Capture the cell that displays the provided text and extract its [x, y] central coordinate. 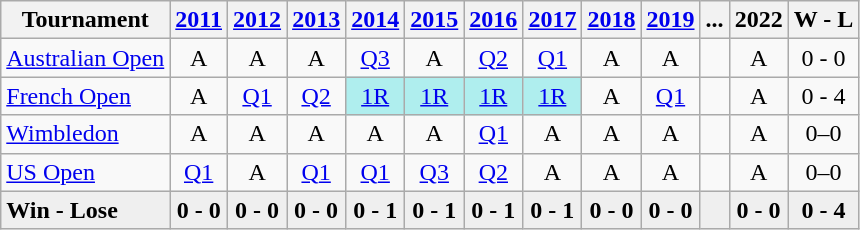
W - L [824, 20]
French Open [86, 96]
2018 [612, 20]
2011 [199, 20]
Australian Open [86, 58]
2017 [552, 20]
2022 [758, 20]
2016 [494, 20]
... [714, 20]
Wimbledon [86, 134]
Win - Lose [86, 210]
2014 [376, 20]
2015 [434, 20]
US Open [86, 172]
2019 [670, 20]
Tournament [86, 20]
2012 [258, 20]
2013 [316, 20]
